Return the [X, Y] coordinate for the center point of the cell that contains the specified text.  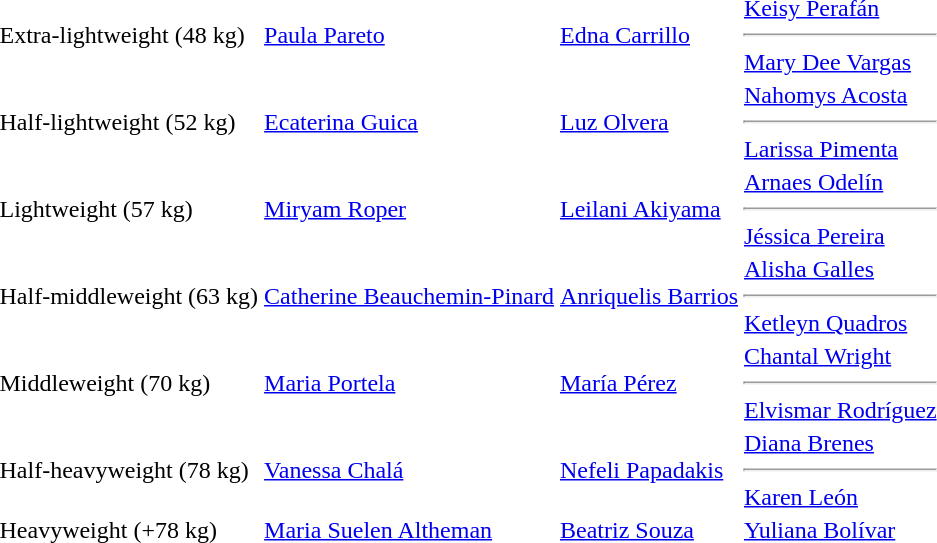
Leilani Akiyama [650, 209]
Ecaterina Guica [410, 122]
Miryam Roper [410, 209]
María Pérez [650, 383]
Maria Portela [410, 383]
Luz Olvera [650, 122]
Nefeli Papadakis [650, 470]
Catherine Beauchemin-Pinard [410, 296]
Vanessa Chalá [410, 470]
Anriquelis Barrios [650, 296]
